Find where the given text appears and provide that cell's center as (x, y) coordinate. 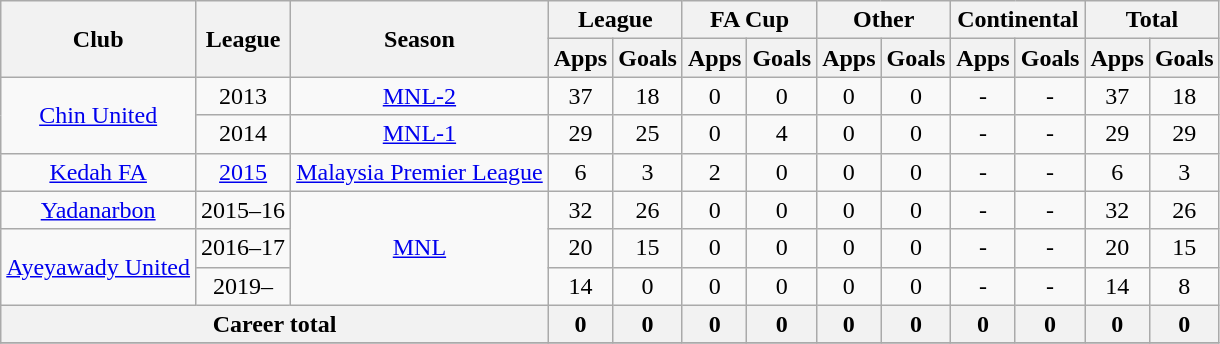
Continental (1018, 20)
FA Cup (749, 20)
8 (1184, 286)
Total (1152, 20)
Other (884, 20)
2 (714, 172)
MNL-2 (420, 96)
MNL-1 (420, 134)
2019– (244, 286)
Season (420, 39)
Chin United (98, 115)
Kedah FA (98, 172)
2016–17 (244, 248)
Yadanarbon (98, 210)
Ayeyawady United (98, 267)
Club (98, 39)
Career total (275, 324)
4 (782, 134)
MNL (420, 248)
2013 (244, 96)
2014 (244, 134)
25 (648, 134)
2015 (244, 172)
2015–16 (244, 210)
Malaysia Premier League (420, 172)
